Provide the (X, Y) coordinate of the cell's center where the given text is located.  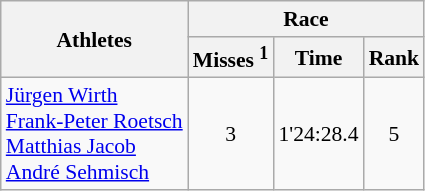
Rank (394, 58)
3 (231, 134)
Race (306, 19)
Time (318, 58)
Jürgen WirthFrank-Peter RoetschMatthias JacobAndré Sehmisch (94, 134)
1'24:28.4 (318, 134)
Athletes (94, 40)
5 (394, 134)
Misses 1 (231, 58)
